Output the [X, Y] coordinate of the center of the cell containing the given text.  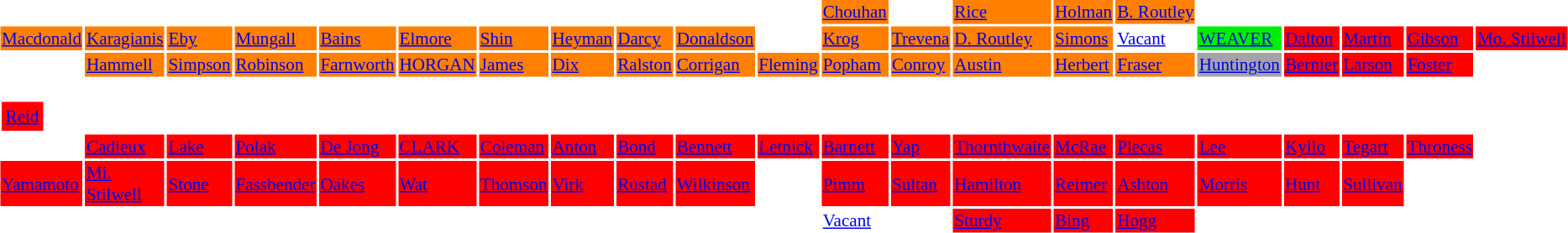
Fleming [788, 65]
Hammell [125, 65]
Thornthwaite [1003, 146]
James [514, 65]
Sultan [920, 184]
Elmore [437, 39]
Anton [583, 146]
Dalton [1311, 39]
Ralston [645, 65]
Reimer [1083, 184]
Yap [920, 146]
Hunt [1311, 184]
Bernier [1311, 65]
Stone [200, 184]
Bond [645, 146]
Thomson [514, 184]
Ashton [1156, 184]
Popham [855, 65]
McRae [1083, 146]
Bennett [716, 146]
Conroy [920, 65]
Larson [1372, 65]
Eby [200, 39]
Lee [1240, 146]
Lake [200, 146]
Robinson [275, 65]
Bains [358, 39]
Sullivan [1372, 184]
Hogg [1156, 220]
Simpson [200, 65]
CLARK [437, 146]
Mungall [275, 39]
Rice [1003, 12]
Morris [1240, 184]
Coleman [514, 146]
Trevena [920, 39]
Shin [514, 39]
Karagianis [125, 39]
Fraser [1156, 65]
Simons [1083, 39]
Sturdy [1003, 220]
Heyman [583, 39]
Oakes [358, 184]
Chouhan [855, 12]
Austin [1003, 65]
Hamilton [1003, 184]
Bing [1083, 220]
Fassbender [275, 184]
Macdonald [42, 39]
De Jong [358, 146]
Corrigan [716, 65]
Farnworth [358, 65]
Pimm [855, 184]
Donaldson [716, 39]
Polak [275, 146]
Barnett [855, 146]
Throness [1440, 146]
B. Routley [1156, 12]
Plecas [1156, 146]
Herbert [1083, 65]
Mo. Stilwell [1522, 39]
Wat [437, 184]
Holman [1083, 12]
HORGAN [437, 65]
Huntington [1240, 65]
Gibson [1440, 39]
WEAVER [1240, 39]
Dix [583, 65]
Tegart [1372, 146]
Mi. Stilwell [125, 184]
Cadieux [125, 146]
Darcy [645, 39]
Krog [855, 39]
Wilkinson [716, 184]
D. Routley [1003, 39]
Rustad [645, 184]
Yamamoto [42, 184]
Kyllo [1311, 146]
Letnick [788, 146]
Virk [583, 184]
Foster [1440, 65]
Martin [1372, 39]
